Find where the given text appears and provide that cell's center as [x, y] coordinate. 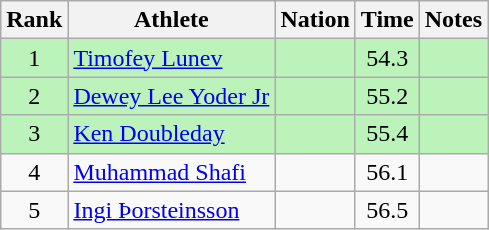
Time [387, 20]
1 [34, 58]
Notes [453, 20]
Ken Doubleday [172, 134]
3 [34, 134]
55.4 [387, 134]
4 [34, 172]
Athlete [172, 20]
Timofey Lunev [172, 58]
54.3 [387, 58]
Muhammad Shafi [172, 172]
Ingi Þorsteinsson [172, 210]
55.2 [387, 96]
2 [34, 96]
5 [34, 210]
56.5 [387, 210]
Dewey Lee Yoder Jr [172, 96]
Nation [315, 20]
Rank [34, 20]
56.1 [387, 172]
